Determine the (X, Y) coordinate at the center of the cell enclosing the given text.  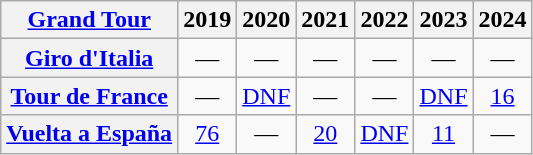
2019 (208, 20)
Vuelta a España (90, 134)
76 (208, 134)
2022 (384, 20)
20 (326, 134)
Grand Tour (90, 20)
Tour de France (90, 96)
16 (502, 96)
2020 (266, 20)
Giro d'Italia (90, 58)
2023 (444, 20)
2021 (326, 20)
11 (444, 134)
2024 (502, 20)
